From the cell containing the given text, extract its center point as (x, y) coordinate. 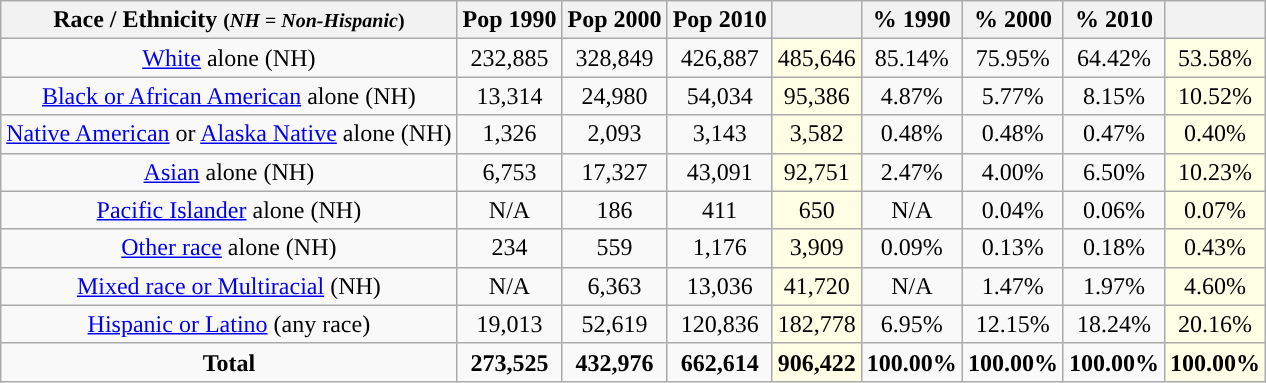
1.97% (1114, 286)
232,885 (510, 58)
0.18% (1114, 248)
6.50% (1114, 172)
906,422 (816, 362)
5.77% (1012, 96)
Native American or Alaska Native alone (NH) (229, 134)
13,036 (720, 286)
92,751 (816, 172)
3,582 (816, 134)
8.15% (1114, 96)
234 (510, 248)
75.95% (1012, 58)
85.14% (912, 58)
6,363 (614, 286)
0.43% (1214, 248)
Black or African American alone (NH) (229, 96)
0.13% (1012, 248)
64.42% (1114, 58)
4.00% (1012, 172)
0.04% (1012, 210)
1,176 (720, 248)
Mixed race or Multiracial (NH) (229, 286)
53.58% (1214, 58)
20.16% (1214, 324)
2,093 (614, 134)
Race / Ethnicity (NH = Non-Hispanic) (229, 20)
19,013 (510, 324)
% 2010 (1114, 20)
12.15% (1012, 324)
120,836 (720, 324)
662,614 (720, 362)
13,314 (510, 96)
273,525 (510, 362)
426,887 (720, 58)
41,720 (816, 286)
650 (816, 210)
182,778 (816, 324)
411 (720, 210)
Asian alone (NH) (229, 172)
Other race alone (NH) (229, 248)
43,091 (720, 172)
% 2000 (1012, 20)
Total (229, 362)
% 1990 (912, 20)
24,980 (614, 96)
95,386 (816, 96)
1,326 (510, 134)
17,327 (614, 172)
186 (614, 210)
Hispanic or Latino (any race) (229, 324)
3,143 (720, 134)
485,646 (816, 58)
559 (614, 248)
Pop 2010 (720, 20)
6.95% (912, 324)
4.87% (912, 96)
10.52% (1214, 96)
Pop 1990 (510, 20)
0.40% (1214, 134)
328,849 (614, 58)
Pop 2000 (614, 20)
1.47% (1012, 286)
10.23% (1214, 172)
White alone (NH) (229, 58)
54,034 (720, 96)
3,909 (816, 248)
2.47% (912, 172)
0.47% (1114, 134)
52,619 (614, 324)
0.09% (912, 248)
0.07% (1214, 210)
6,753 (510, 172)
Pacific Islander alone (NH) (229, 210)
4.60% (1214, 286)
18.24% (1114, 324)
432,976 (614, 362)
0.06% (1114, 210)
